Extract the (x, y) coordinate from the center of the cell holding the provided text.  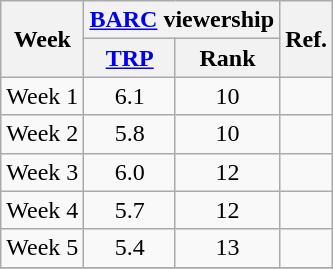
Week 2 (42, 134)
Week (42, 39)
5.8 (130, 134)
5.7 (130, 210)
6.1 (130, 96)
TRP (130, 58)
5.4 (130, 248)
6.0 (130, 172)
13 (227, 248)
Week 5 (42, 248)
Week 4 (42, 210)
Week 3 (42, 172)
Rank (227, 58)
BARC viewership (182, 20)
Ref. (306, 39)
Week 1 (42, 96)
